Determine the (X, Y) coordinate at the center of the cell enclosing the given text.  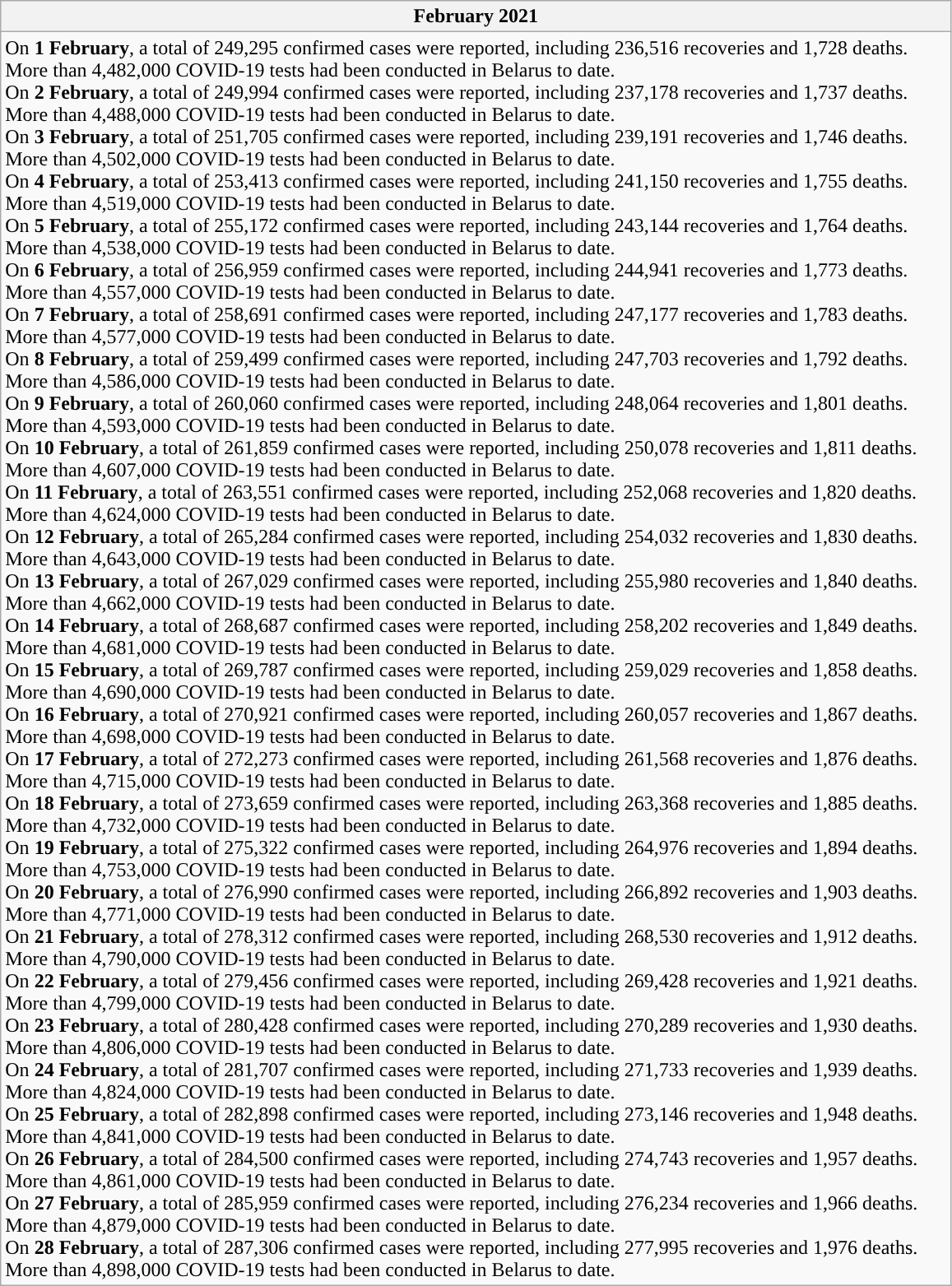
February 2021 (476, 16)
